Return the (x, y) coordinate for the center point of the cell that contains the specified text.  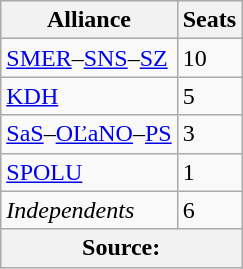
1 (209, 172)
6 (209, 210)
SaS–OĽaNO–PS (89, 134)
Independents (89, 210)
Alliance (89, 20)
10 (209, 58)
SMER–SNS–SZ (89, 58)
Seats (209, 20)
5 (209, 96)
Source: (122, 248)
3 (209, 134)
SPOLU (89, 172)
KDH (89, 96)
